Find where the given text appears and provide that cell's center as [X, Y] coordinate. 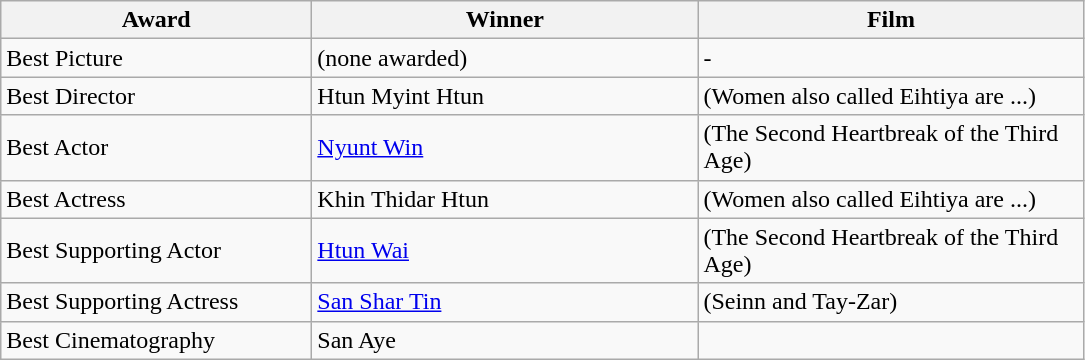
San Aye [505, 340]
Winner [505, 20]
Htun Myint Htun [505, 96]
Best Actress [156, 199]
Best Supporting Actress [156, 302]
Best Cinematography [156, 340]
(none awarded) [505, 58]
Htun Wai [505, 250]
Best Picture [156, 58]
Khin Thidar Htun [505, 199]
San Shar Tin [505, 302]
Nyunt Win [505, 148]
Film [891, 20]
Best Actor [156, 148]
Award [156, 20]
(Seinn and Tay-Zar) [891, 302]
- [891, 58]
Best Supporting Actor [156, 250]
Best Director [156, 96]
